Extract the (X, Y) coordinate from the center of the cell holding the provided text.  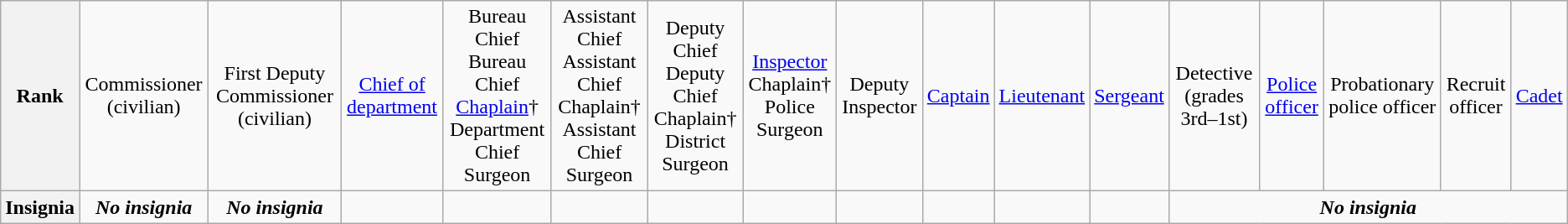
Deputy Inspector (879, 96)
Detective (grades 3rd–1st) (1214, 96)
Sergeant (1129, 96)
Police officer (1292, 96)
Insignia (40, 207)
Probationary police officer (1383, 96)
Commissioner (civilian) (144, 96)
Assistant ChiefAssistant Chief Chaplain†Assistant Chief Surgeon (600, 96)
Deputy ChiefDeputy Chief Chaplain†District Surgeon (695, 96)
Cadet (1540, 96)
Lieutenant (1042, 96)
Chief of department (392, 96)
Bureau ChiefBureau Chief Chaplain†Department Chief Surgeon (498, 96)
Rank (40, 96)
Captain (958, 96)
InspectorChaplain†Police Surgeon (789, 96)
Recruit officer (1476, 96)
First Deputy Commissioner (civilian) (275, 96)
